Scan for the cell matching the given text and deliver its [X, Y] coordinate at center. 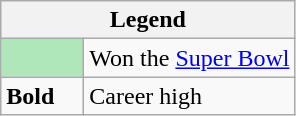
Legend [148, 20]
Career high [190, 96]
Bold [42, 96]
Won the Super Bowl [190, 58]
